Extract the (x, y) coordinate from the center of the cell holding the provided text.  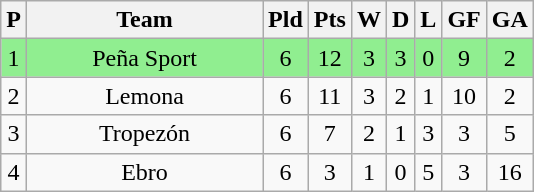
GA (510, 20)
9 (464, 58)
W (368, 20)
Tropezón (144, 134)
GF (464, 20)
Ebro (144, 172)
12 (330, 58)
Peña Sport (144, 58)
4 (14, 172)
D (400, 20)
7 (330, 134)
Pts (330, 20)
Team (144, 20)
11 (330, 96)
L (428, 20)
Lemona (144, 96)
10 (464, 96)
P (14, 20)
Pld (286, 20)
16 (510, 172)
